Search for the cell housing the specified text and yield its [x, y] center coordinate. 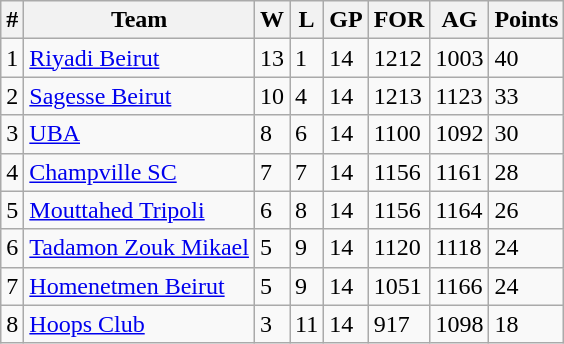
1213 [399, 96]
1123 [460, 96]
13 [272, 58]
1212 [399, 58]
UBA [140, 134]
10 [272, 96]
1098 [460, 324]
1092 [460, 134]
# [12, 20]
L [307, 20]
1051 [399, 286]
Sagesse Beirut [140, 96]
28 [526, 172]
917 [399, 324]
Homenetmen Beirut [140, 286]
33 [526, 96]
Points [526, 20]
FOR [399, 20]
Team [140, 20]
11 [307, 324]
40 [526, 58]
1164 [460, 210]
Hoops Club [140, 324]
26 [526, 210]
Tadamon Zouk Mikael [140, 248]
1161 [460, 172]
30 [526, 134]
18 [526, 324]
1100 [399, 134]
1120 [399, 248]
2 [12, 96]
Mouttahed Tripoli [140, 210]
1118 [460, 248]
Riyadi Beirut [140, 58]
GP [346, 20]
AG [460, 20]
Champville SC [140, 172]
1166 [460, 286]
W [272, 20]
1003 [460, 58]
